Search for the cell housing the specified text and yield its [X, Y] center coordinate. 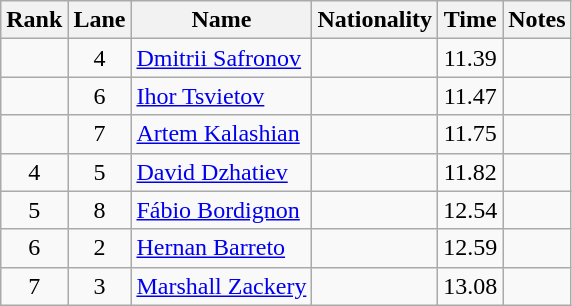
8 [100, 210]
2 [100, 248]
13.08 [470, 286]
Fábio Bordignon [222, 210]
Marshall Zackery [222, 286]
Ihor Tsvietov [222, 96]
Name [222, 20]
Lane [100, 20]
3 [100, 286]
Hernan Barreto [222, 248]
Dmitrii Safronov [222, 58]
Time [470, 20]
David Dzhatiev [222, 172]
11.39 [470, 58]
11.75 [470, 134]
12.54 [470, 210]
Nationality [375, 20]
11.47 [470, 96]
Notes [537, 20]
12.59 [470, 248]
Rank [34, 20]
11.82 [470, 172]
Artem Kalashian [222, 134]
